For the text-containing cell, return its midpoint in [X, Y] coordinate format. 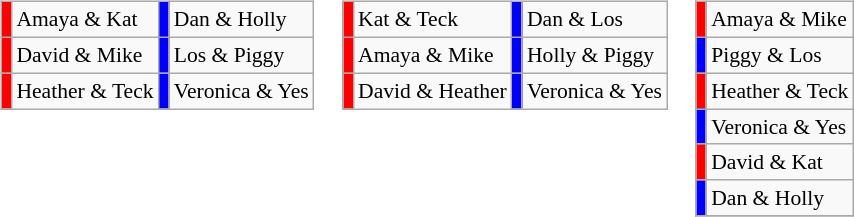
Los & Piggy [242, 55]
David & Heather [432, 91]
Piggy & Los [780, 55]
Holly & Piggy [594, 55]
Dan & Los [594, 20]
David & Mike [84, 55]
David & Kat [780, 162]
Amaya & Kat [84, 20]
Kat & Teck [432, 20]
